Search for the cell housing the specified text and yield its (X, Y) center coordinate. 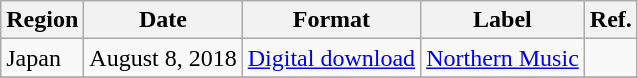
Northern Music (503, 58)
Digital download (331, 58)
Date (163, 20)
Ref. (610, 20)
Label (503, 20)
Japan (42, 58)
Format (331, 20)
August 8, 2018 (163, 58)
Region (42, 20)
